Provide the [x, y] coordinate of the cell's center where the given text is located.  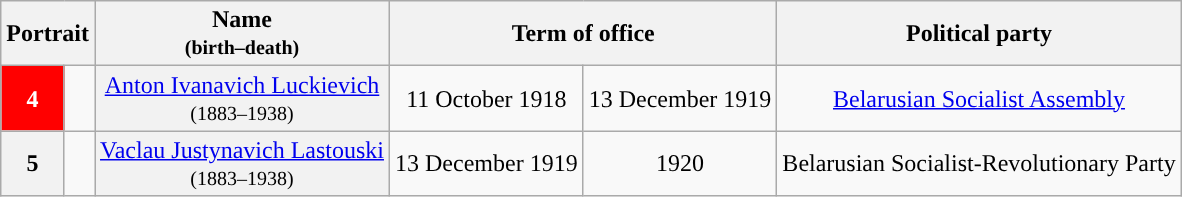
5 [32, 164]
Belarusian Socialist-Revolutionary Party [979, 164]
11 October 1918 [487, 98]
1920 [680, 164]
Name(birth–death) [242, 34]
Anton Ivanavich Luckievich(1883–1938) [242, 98]
Political party [979, 34]
Portrait [48, 34]
Vaclau Justynavich Lastouski(1883–1938) [242, 164]
Belarusian Socialist Assembly [979, 98]
4 [32, 98]
Term of office [584, 34]
